Determine the [X, Y] coordinate at the center of the cell enclosing the given text.  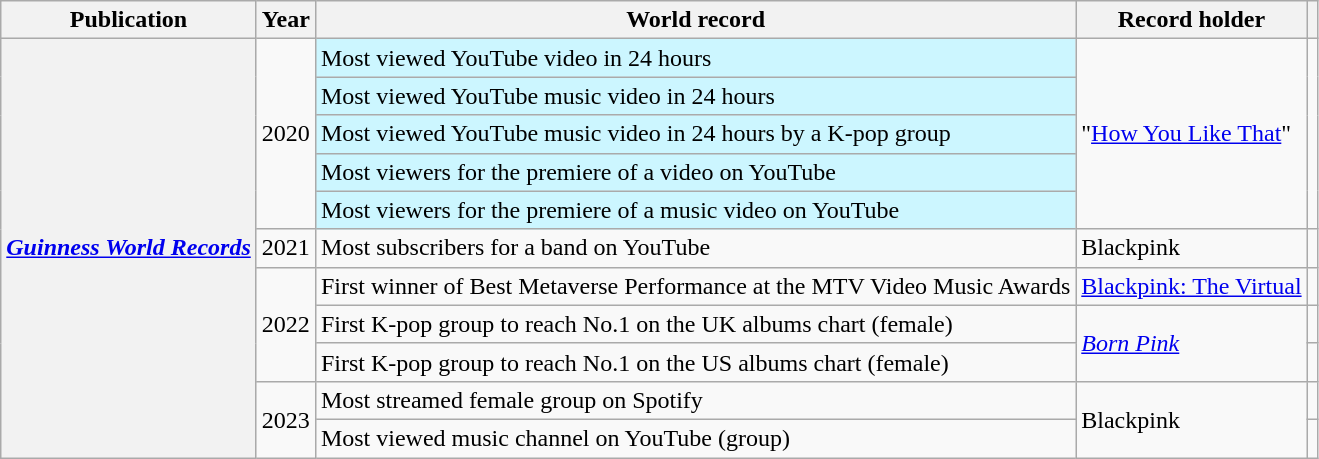
Most viewers for the premiere of a music video on YouTube [695, 210]
Blackpink: The Virtual [1192, 286]
Born Pink [1192, 343]
Most viewers for the premiere of a video on YouTube [695, 172]
Guinness World Records [129, 248]
Year [286, 20]
Most streamed female group on Spotify [695, 400]
2020 [286, 134]
First K-pop group to reach No.1 on the UK albums chart (female) [695, 324]
2021 [286, 248]
2022 [286, 324]
2023 [286, 419]
World record [695, 20]
First K-pop group to reach No.1 on the US albums chart (female) [695, 362]
"How You Like That" [1192, 134]
First winner of Best Metaverse Performance at the MTV Video Music Awards [695, 286]
Most viewed music channel on YouTube (group) [695, 438]
Most viewed YouTube video in 24 hours [695, 58]
Publication [129, 20]
Most viewed YouTube music video in 24 hours [695, 96]
Most viewed YouTube music video in 24 hours by a K-pop group [695, 134]
Most subscribers for a band on YouTube [695, 248]
Record holder [1192, 20]
